Provide the [x, y] coordinate of the cell's center where the given text is located.  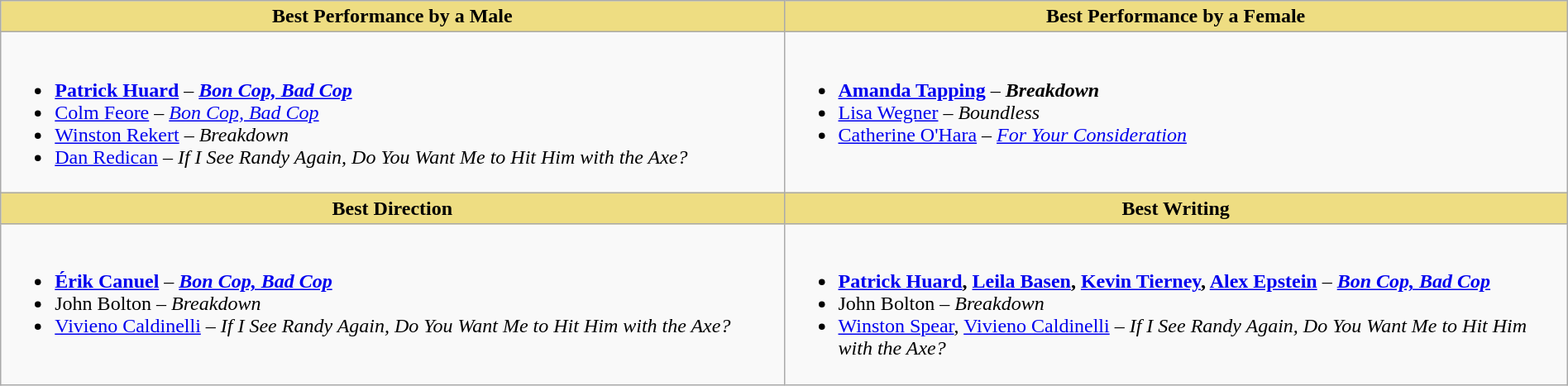
Érik Canuel – Bon Cop, Bad CopJohn Bolton – BreakdownVivieno Caldinelli – If I See Randy Again, Do You Want Me to Hit Him with the Axe? [392, 304]
Best Writing [1176, 208]
Best Direction [392, 208]
Best Performance by a Male [392, 17]
Best Performance by a Female [1176, 17]
Amanda Tapping – BreakdownLisa Wegner – BoundlessCatherine O'Hara – For Your Consideration [1176, 112]
